For the text-containing cell, return its midpoint in (x, y) coordinate format. 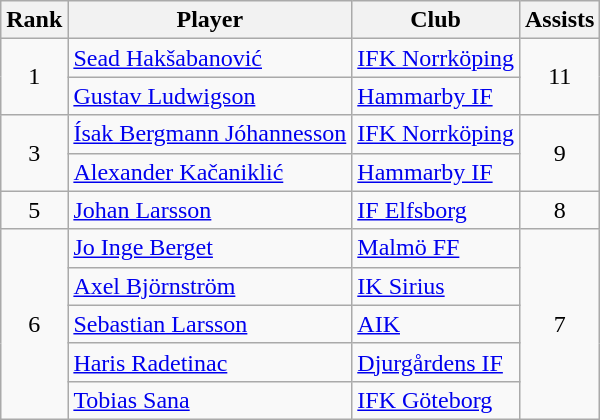
1 (34, 77)
AIK (436, 324)
Malmö FF (436, 248)
9 (559, 153)
IK Sirius (436, 286)
Haris Radetinac (210, 362)
Club (436, 20)
7 (559, 324)
8 (559, 210)
Jo Inge Berget (210, 248)
6 (34, 324)
Player (210, 20)
Djurgårdens IF (436, 362)
Assists (559, 20)
Ísak Bergmann Jóhannesson (210, 134)
Johan Larsson (210, 210)
Alexander Kačaniklić (210, 172)
Sebastian Larsson (210, 324)
Gustav Ludwigson (210, 96)
Sead Hakšabanović (210, 58)
Axel Björnström (210, 286)
IF Elfsborg (436, 210)
3 (34, 153)
Tobias Sana (210, 400)
5 (34, 210)
Rank (34, 20)
IFK Göteborg (436, 400)
11 (559, 77)
